For the text-containing cell, return its midpoint in [X, Y] coordinate format. 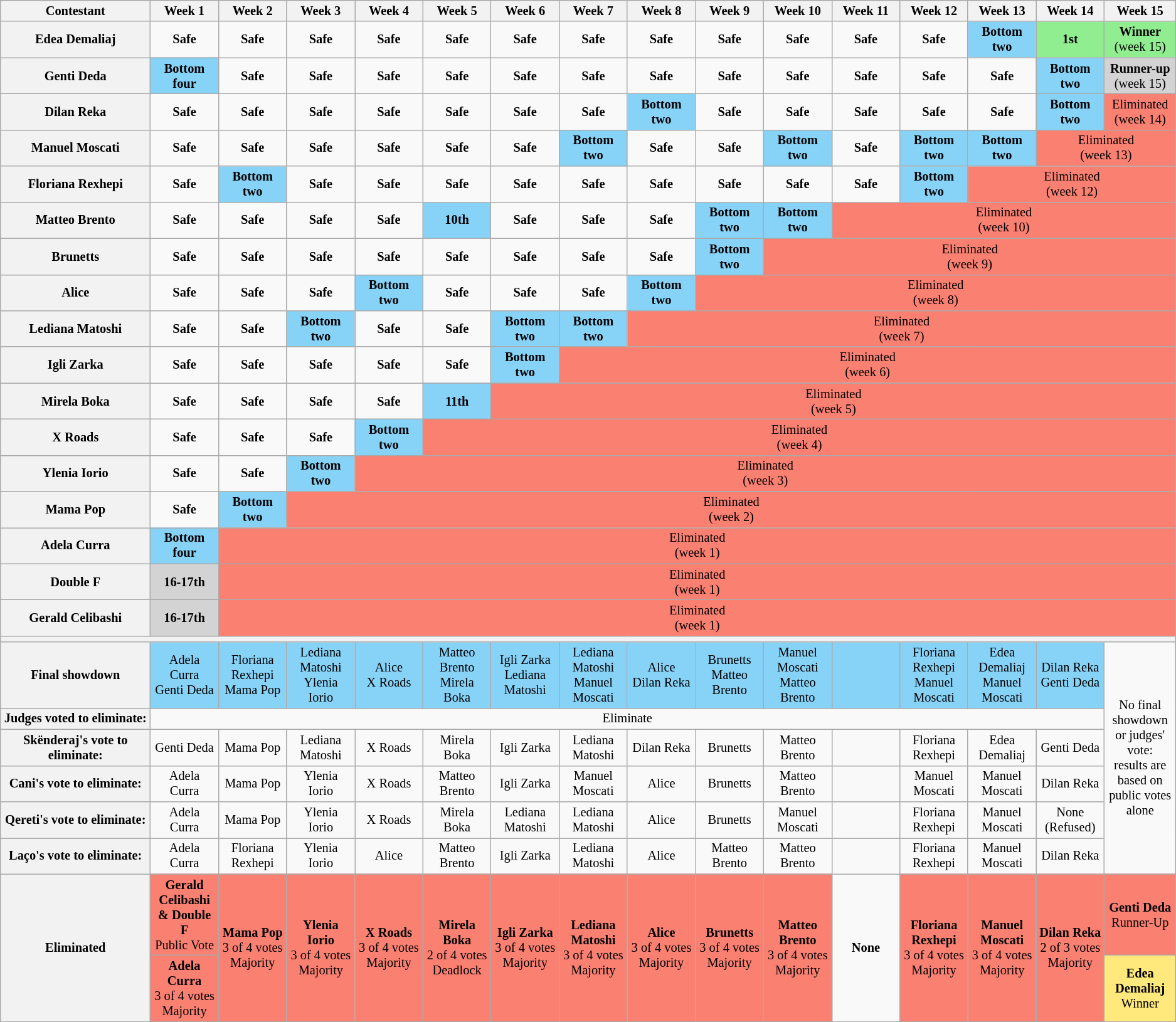
Manuel Moscati 3 of 4 votes Majority [1002, 948]
Gerald Celibashi [75, 618]
Lediana MatoshiManuel Moscati [593, 675]
Week 1 [184, 11]
Brunetts 3 of 4 votes Majority [730, 948]
Skënderaj's vote to eliminate: [75, 747]
Eliminated (week 10) [1004, 220]
Qereti's vote to eliminate: [75, 819]
Week 7 [593, 11]
Dilan RekaGenti Deda [1070, 675]
BrunettsMatteo Brento [730, 675]
Edea DemaliajManuel Moscati [1002, 675]
Mama Pop 3 of 4 votes Majority [252, 948]
AliceX Roads [389, 675]
Eliminated (week 3) [765, 473]
10th [457, 220]
Week 13 [1002, 11]
Cani's vote to eliminate: [75, 784]
11th [457, 401]
Mirela Boka 2 of 4 votes Deadlock [457, 948]
Lediana Matoshi 3 of 4 votes Majority [593, 948]
Floriana Rexhepi 3 of 4 votes Majority [935, 948]
Lediana MatoshiYlenia Iorio [321, 675]
Matteo BrentoMirela Boka [457, 675]
Week 8 [661, 11]
Genti Deda Runner-Up [1140, 915]
Week 5 [457, 11]
Eliminated (week 8) [936, 293]
Ylenia Iorio 3 of 4 votes Majority [321, 948]
Floriana RexhepiMama Pop [252, 675]
Eliminate [627, 719]
Judges voted to eliminate: [75, 719]
Gerald Celibashi & Double F Public Vote [184, 915]
No final showdown or judges' vote:results are based on public votes alone [1140, 758]
Week 6 [526, 11]
Eliminated (week 12) [1072, 184]
Final showdown [75, 675]
None (Refused) [1070, 819]
Eliminated (week 9) [970, 256]
Igli ZarkaLediana Matoshi [526, 675]
AliceDilan Reka [661, 675]
Eliminated (week 5) [834, 401]
Matteo Brento 3 of 4 votes Majority [798, 948]
Week 14 [1070, 11]
Adela CurraGenti Deda [184, 675]
Igli Zarka 3 of 4 votes Majority [526, 948]
Week 15 [1140, 11]
Eliminated (week 14) [1140, 112]
X Roads 3 of 4 votes Majority [389, 948]
Contestant [75, 11]
Dilan Reka 2 of 3 votes Majority [1070, 948]
Runner-up (week 15) [1140, 76]
Double F [75, 582]
Week 12 [935, 11]
Week 9 [730, 11]
Adela Curra 3 of 4 votes Majority [184, 988]
None [866, 948]
Eliminated (week 2) [731, 510]
Week 4 [389, 11]
Week 11 [866, 11]
Eliminated (week 4) [799, 437]
Winner (week 15) [1140, 40]
Eliminated [75, 948]
Week 3 [321, 11]
Edea Demaliaj Winner [1140, 988]
Week 2 [252, 11]
Eliminated (week 6) [868, 365]
Laço's vote to eliminate: [75, 856]
Floriana RexhepiManuel Moscati [935, 675]
Week 10 [798, 11]
1st [1070, 40]
Eliminated (week 7) [902, 329]
Eliminated (week 13) [1106, 148]
Alice 3 of 4 votes Majority [661, 948]
Manuel MoscatiMatteo Brento [798, 675]
